Scan for the cell matching the given text and deliver its (x, y) coordinate at center. 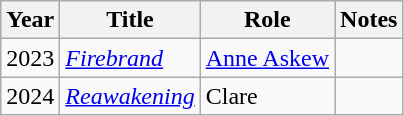
Role (267, 20)
2024 (30, 96)
Notes (369, 20)
Anne Askew (267, 58)
Reawakening (130, 96)
Title (130, 20)
Firebrand (130, 58)
Clare (267, 96)
Year (30, 20)
2023 (30, 58)
